Detect which cell encompasses the target text, then output its (X, Y) center coordinate. 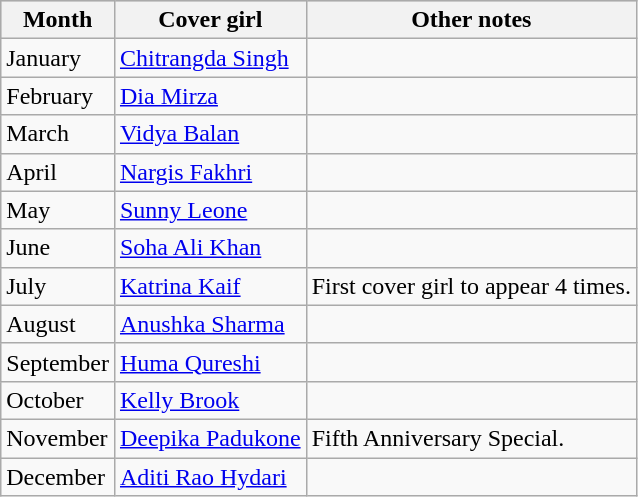
December (58, 477)
Dia Mirza (210, 96)
Cover girl (210, 20)
Chitrangda Singh (210, 58)
November (58, 438)
Huma Qureshi (210, 362)
Nargis Fakhri (210, 172)
Deepika Padukone (210, 438)
April (58, 172)
Soha Ali Khan (210, 248)
Sunny Leone (210, 210)
January (58, 58)
August (58, 324)
October (58, 400)
July (58, 286)
Fifth Anniversary Special. (471, 438)
Other notes (471, 20)
May (58, 210)
February (58, 96)
Katrina Kaif (210, 286)
Aditi Rao Hydari (210, 477)
March (58, 134)
September (58, 362)
June (58, 248)
Vidya Balan (210, 134)
Anushka Sharma (210, 324)
Month (58, 20)
First cover girl to appear 4 times. (471, 286)
Kelly Brook (210, 400)
